From the cell containing the given text, extract its center point as [X, Y] coordinate. 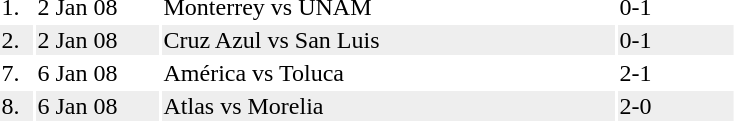
Cruz Azul vs San Luis [388, 40]
2-0 [676, 106]
8. [16, 106]
Atlas vs Morelia [388, 106]
2. [16, 40]
7. [16, 73]
2 Jan 08 [98, 40]
0-1 [676, 40]
2-1 [676, 73]
América vs Toluca [388, 73]
